Detect which cell encompasses the target text, then output its (x, y) center coordinate. 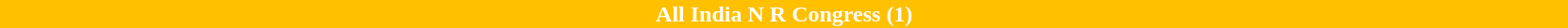
All India N R Congress (1) (784, 14)
